Capture the cell that displays the provided text and extract its [X, Y] central coordinate. 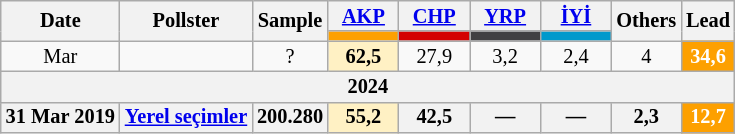
YRP [506, 16]
200.280 [290, 118]
55,2 [364, 118]
2024 [368, 86]
Date [60, 20]
62,5 [364, 56]
2,4 [576, 56]
AKP [364, 16]
İYİ [576, 16]
CHP [434, 16]
Pollster [186, 20]
27,9 [434, 56]
2,3 [646, 118]
Mar [60, 56]
Lead [708, 20]
Yerel seçimler [186, 118]
Sample [290, 20]
3,2 [506, 56]
4 [646, 56]
12,7 [708, 118]
42,5 [434, 118]
Others [646, 20]
34,6 [708, 56]
? [290, 56]
31 Mar 2019 [60, 118]
